Find where the given text appears and provide that cell's center as (X, Y) coordinate. 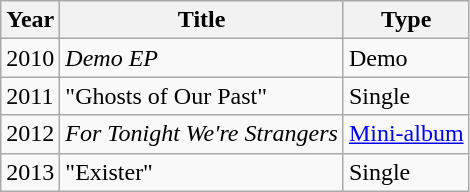
2011 (30, 96)
2012 (30, 134)
Year (30, 20)
"Exister" (202, 172)
Title (202, 20)
"Ghosts of Our Past" (202, 96)
Demo EP (202, 58)
Demo (406, 58)
2013 (30, 172)
Mini-album (406, 134)
For Tonight We're Strangers (202, 134)
Type (406, 20)
2010 (30, 58)
